Identify which cell holds the provided text, then report its (X, Y) central coordinate. 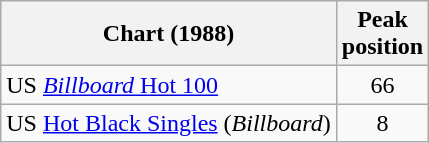
US Hot Black Singles (Billboard) (169, 123)
8 (382, 123)
66 (382, 85)
Chart (1988) (169, 34)
US Billboard Hot 100 (169, 85)
Peakposition (382, 34)
